For the text-containing cell, return its midpoint in (X, Y) coordinate format. 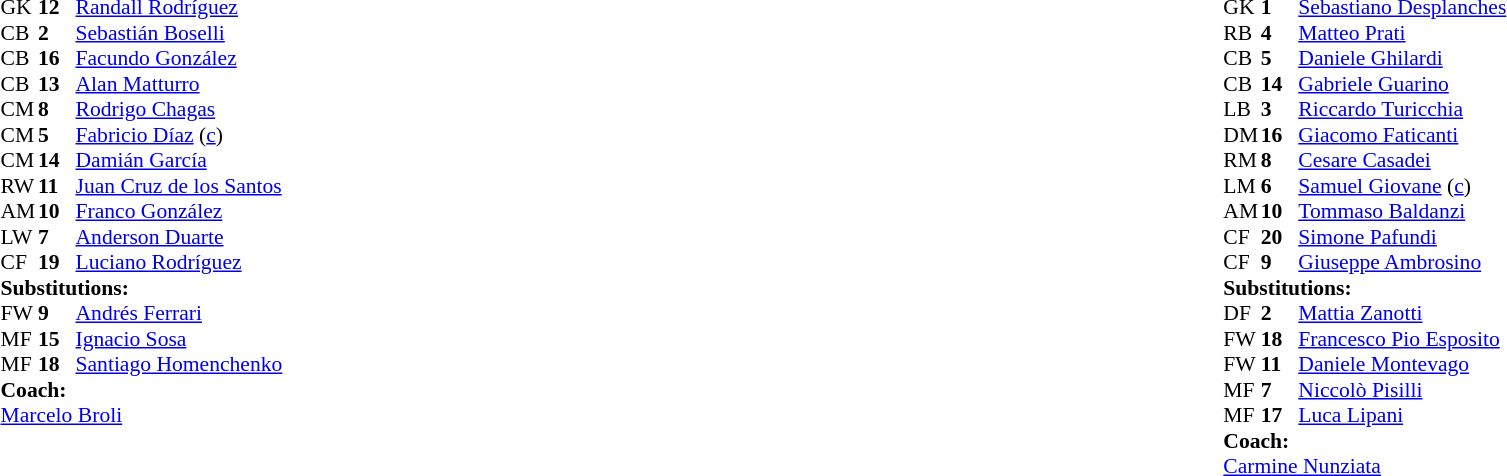
Anderson Duarte (180, 237)
Giuseppe Ambrosino (1402, 263)
Matteo Prati (1402, 33)
Luciano Rodríguez (180, 263)
DM (1242, 135)
19 (57, 263)
Rodrigo Chagas (180, 109)
RM (1242, 161)
RW (19, 186)
Samuel Giovane (c) (1402, 186)
RB (1242, 33)
Riccardo Turicchia (1402, 109)
3 (1280, 109)
13 (57, 84)
LM (1242, 186)
Marcelo Broli (141, 415)
Andrés Ferrari (180, 313)
Giacomo Faticanti (1402, 135)
Francesco Pio Esposito (1402, 339)
Facundo González (180, 59)
Tommaso Baldanzi (1402, 211)
17 (1280, 415)
Gabriele Guarino (1402, 84)
20 (1280, 237)
Daniele Montevago (1402, 365)
Alan Matturro (180, 84)
DF (1242, 313)
Fabricio Díaz (c) (180, 135)
4 (1280, 33)
Juan Cruz de los Santos (180, 186)
LW (19, 237)
Cesare Casadei (1402, 161)
LB (1242, 109)
Simone Pafundi (1402, 237)
Daniele Ghilardi (1402, 59)
Ignacio Sosa (180, 339)
Damián García (180, 161)
Mattia Zanotti (1402, 313)
Niccolò Pisilli (1402, 390)
6 (1280, 186)
Santiago Homenchenko (180, 365)
Franco González (180, 211)
Sebastián Boselli (180, 33)
15 (57, 339)
Luca Lipani (1402, 415)
